Identify which cell holds the provided text, then report its [X, Y] central coordinate. 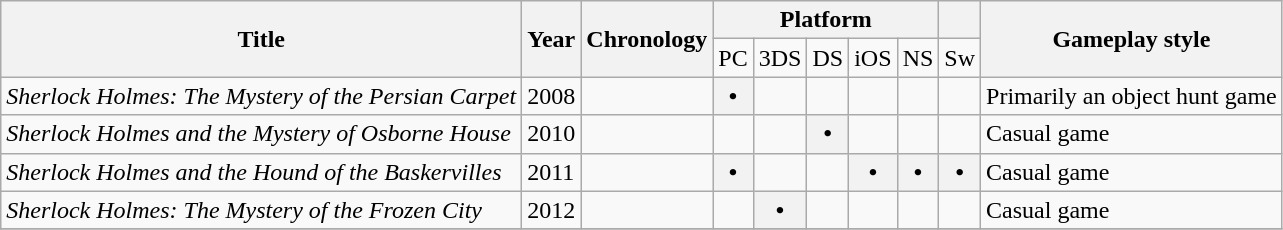
2011 [552, 172]
2010 [552, 134]
Chronology [647, 39]
2008 [552, 96]
Sw [960, 58]
NS [918, 58]
iOS [873, 58]
Sherlock Holmes and the Hound of the Baskervilles [262, 172]
Sherlock Holmes and the Mystery of Osborne House [262, 134]
Title [262, 39]
Gameplay style [1132, 39]
Year [552, 39]
Primarily an object hunt game [1132, 96]
PC [733, 58]
Sherlock Holmes: The Mystery of the Frozen City [262, 210]
Sherlock Holmes: The Mystery of the Persian Carpet [262, 96]
3DS [780, 58]
2012 [552, 210]
DS [828, 58]
Platform [826, 20]
